Pinpoint the cell where the given text exists, returning its (x, y) midpoint coordinate. 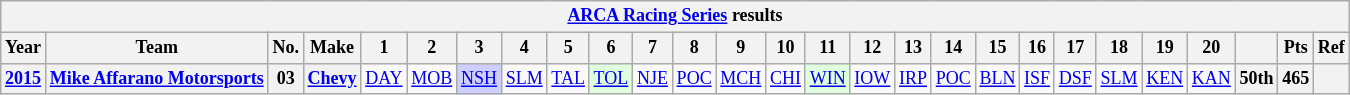
15 (998, 48)
2015 (24, 78)
12 (872, 48)
6 (610, 48)
MOB (432, 78)
IRP (914, 78)
13 (914, 48)
2 (432, 48)
KEN (1165, 78)
5 (568, 48)
No. (286, 48)
MCH (741, 78)
17 (1075, 48)
10 (786, 48)
Mike Affarano Motorsports (156, 78)
Chevy (332, 78)
3 (480, 48)
KAN (1212, 78)
DAY (384, 78)
BLN (998, 78)
8 (694, 48)
Make (332, 48)
19 (1165, 48)
465 (1296, 78)
Ref (1332, 48)
ISF (1038, 78)
Team (156, 48)
NJE (653, 78)
03 (286, 78)
18 (1119, 48)
DSF (1075, 78)
4 (524, 48)
9 (741, 48)
16 (1038, 48)
CHI (786, 78)
14 (953, 48)
NSH (480, 78)
TAL (568, 78)
IOW (872, 78)
TOL (610, 78)
Pts (1296, 48)
WIN (828, 78)
11 (828, 48)
7 (653, 48)
50th (1256, 78)
ARCA Racing Series results (675, 16)
1 (384, 48)
20 (1212, 48)
Year (24, 48)
